Extract the (x, y) coordinate from the center of the cell holding the provided text.  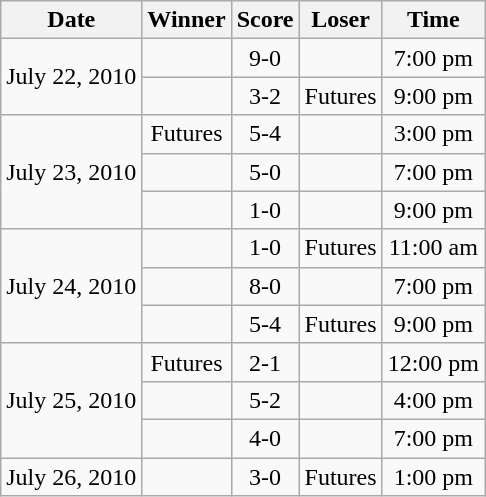
3-2 (265, 96)
Loser (340, 20)
9-0 (265, 58)
3:00 pm (433, 134)
Score (265, 20)
1:00 pm (433, 477)
4-0 (265, 438)
2-1 (265, 362)
July 23, 2010 (72, 172)
July 22, 2010 (72, 77)
3-0 (265, 477)
5-2 (265, 400)
8-0 (265, 286)
July 24, 2010 (72, 286)
5-0 (265, 172)
July 26, 2010 (72, 477)
Winner (186, 20)
July 25, 2010 (72, 400)
11:00 am (433, 248)
4:00 pm (433, 400)
Date (72, 20)
Time (433, 20)
12:00 pm (433, 362)
